Return [X, Y] of the center of cell containing provided text 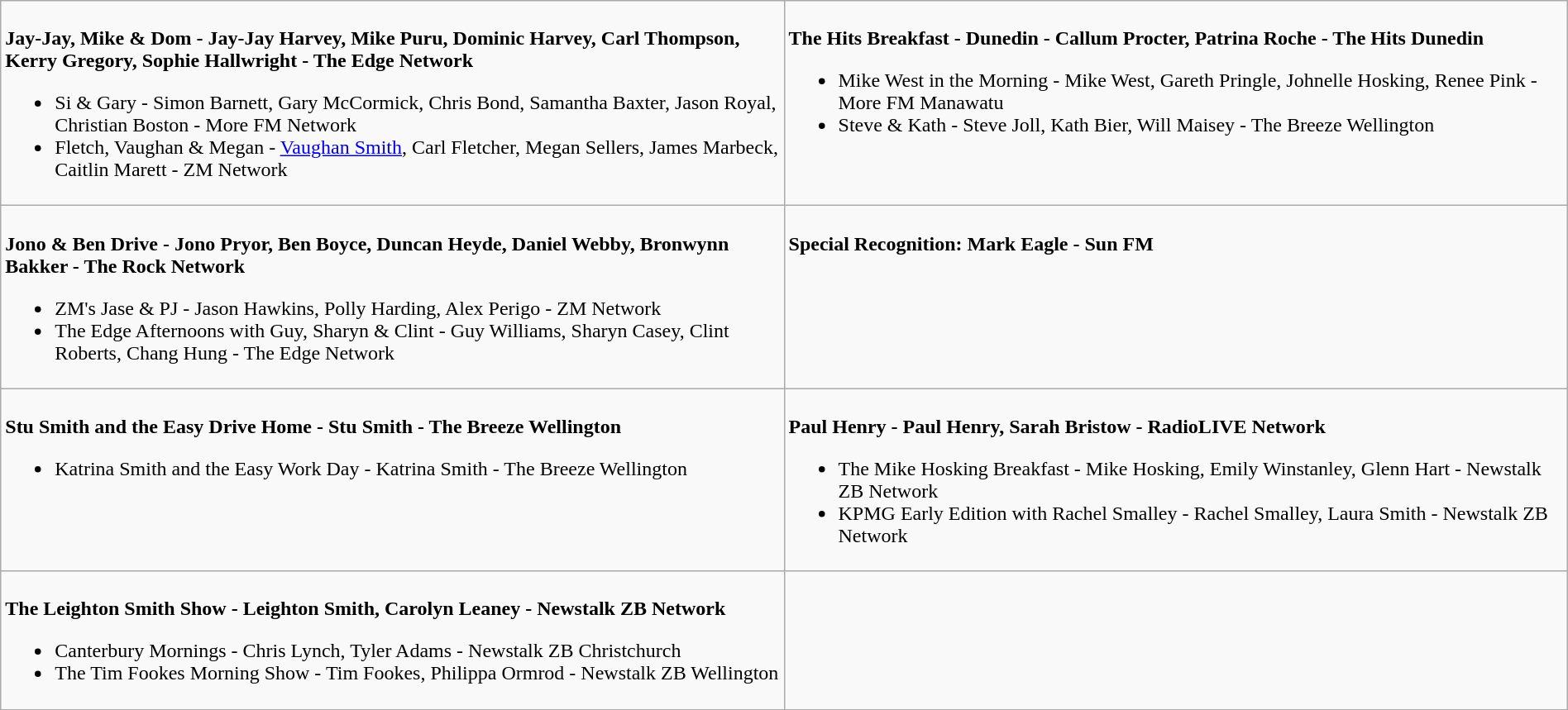
Special Recognition: Mark Eagle - Sun FM [1176, 298]
Stu Smith and the Easy Drive Home - Stu Smith - The Breeze WellingtonKatrina Smith and the Easy Work Day - Katrina Smith - The Breeze Wellington [392, 479]
